Capture the cell that displays the provided text and extract its [x, y] central coordinate. 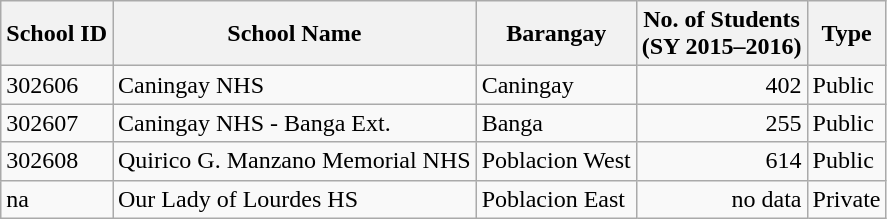
Banga [556, 123]
School ID [57, 34]
Barangay [556, 34]
Our Lady of Lourdes HS [294, 199]
Type [846, 34]
Caningay NHS - Banga Ext. [294, 123]
Caningay [556, 85]
Quirico G. Manzano Memorial NHS [294, 161]
402 [722, 85]
614 [722, 161]
Poblacion East [556, 199]
No. of Students (SY 2015–2016) [722, 34]
Private [846, 199]
na [57, 199]
302607 [57, 123]
302606 [57, 85]
Poblacion West [556, 161]
Caningay NHS [294, 85]
302608 [57, 161]
School Name [294, 34]
255 [722, 123]
no data [722, 199]
